Find where the given text appears and provide that cell's center as [X, Y] coordinate. 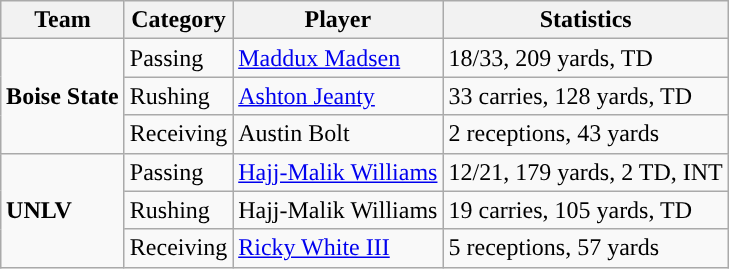
Maddux Madsen [338, 58]
Team [63, 20]
UNLV [63, 210]
Category [178, 20]
2 receptions, 43 yards [586, 134]
12/21, 179 yards, 2 TD, INT [586, 172]
Austin Bolt [338, 134]
Ashton Jeanty [338, 96]
19 carries, 105 yards, TD [586, 210]
Ricky White III [338, 248]
18/33, 209 yards, TD [586, 58]
Statistics [586, 20]
Player [338, 20]
33 carries, 128 yards, TD [586, 96]
5 receptions, 57 yards [586, 248]
Boise State [63, 96]
